Determine the (X, Y) coordinate at the center of the cell enclosing the given text.  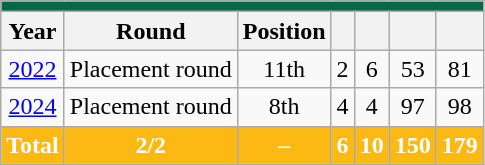
97 (412, 107)
8th (284, 107)
10 (372, 145)
179 (460, 145)
2022 (33, 69)
2024 (33, 107)
2/2 (150, 145)
53 (412, 69)
81 (460, 69)
11th (284, 69)
Round (150, 31)
Position (284, 31)
– (284, 145)
Year (33, 31)
150 (412, 145)
98 (460, 107)
Total (33, 145)
2 (342, 69)
